For the text-containing cell, return its midpoint in [x, y] coordinate format. 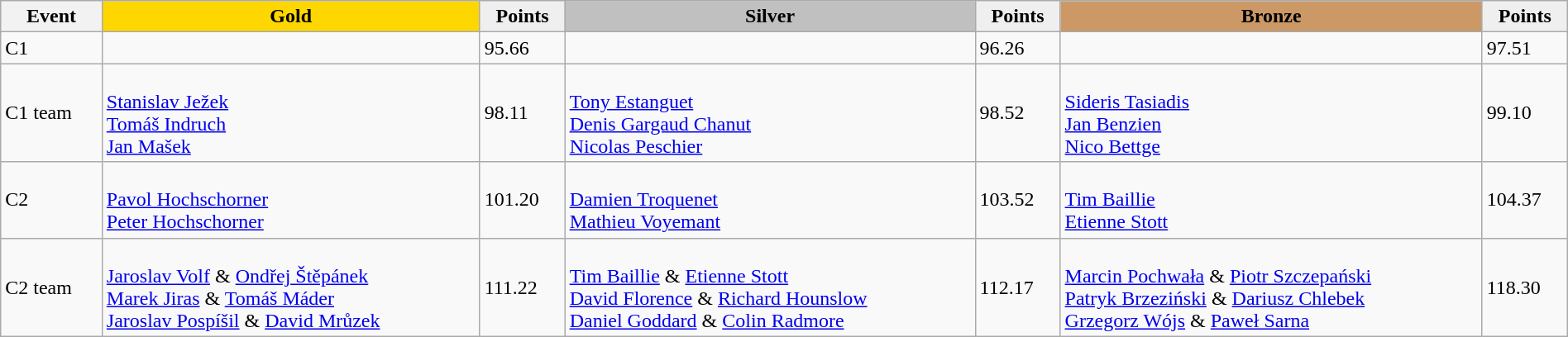
104.37 [1525, 200]
111.22 [523, 287]
98.11 [523, 112]
Jaroslav Volf & Ondřej ŠtěpánekMarek Jiras & Tomáš MáderJaroslav Pospíšil & David Mrůzek [291, 287]
Marcin Pochwała & Piotr SzczepańskiPatryk Brzeziński & Dariusz ChlebekGrzegorz Wójs & Paweł Sarna [1271, 287]
98.52 [1017, 112]
Gold [291, 17]
118.30 [1525, 287]
C2 team [51, 287]
101.20 [523, 200]
Stanislav JežekTomáš IndruchJan Mašek [291, 112]
99.10 [1525, 112]
103.52 [1017, 200]
Bronze [1271, 17]
Damien TroquenetMathieu Voyemant [770, 200]
95.66 [523, 48]
C1 team [51, 112]
C1 [51, 48]
C2 [51, 200]
Tim Baillie & Etienne StottDavid Florence & Richard HounslowDaniel Goddard & Colin Radmore [770, 287]
Sideris TasiadisJan BenzienNico Bettge [1271, 112]
Silver [770, 17]
97.51 [1525, 48]
Event [51, 17]
Tim BaillieEtienne Stott [1271, 200]
Pavol HochschornerPeter Hochschorner [291, 200]
Tony EstanguetDenis Gargaud ChanutNicolas Peschier [770, 112]
96.26 [1017, 48]
112.17 [1017, 287]
